Identify which cell holds the provided text, then report its [X, Y] central coordinate. 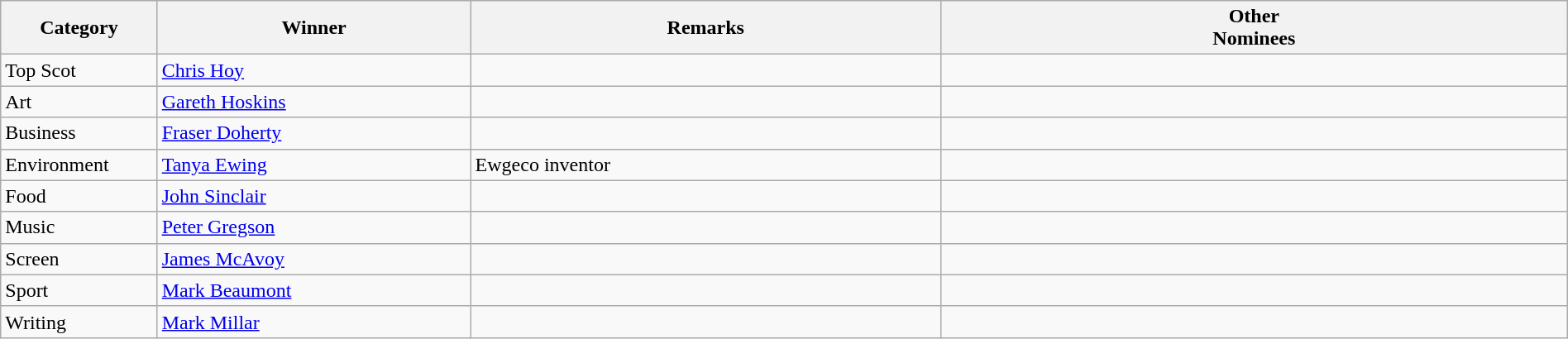
Environment [79, 165]
John Sinclair [314, 196]
Ewgeco inventor [705, 165]
Sport [79, 290]
Category [79, 28]
Remarks [705, 28]
Mark Millar [314, 322]
Winner [314, 28]
Gareth Hoskins [314, 102]
Mark Beaumont [314, 290]
Peter Gregson [314, 227]
Art [79, 102]
OtherNominees [1254, 28]
Music [79, 227]
Tanya Ewing [314, 165]
Chris Hoy [314, 70]
James McAvoy [314, 259]
Fraser Doherty [314, 133]
Screen [79, 259]
Food [79, 196]
Business [79, 133]
Top Scot [79, 70]
Writing [79, 322]
